Extract the (X, Y) coordinate from the center of the cell holding the provided text.  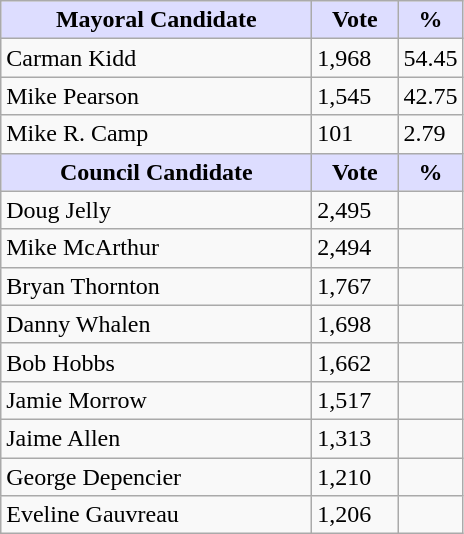
Mike Pearson (156, 96)
1,767 (355, 286)
1,698 (355, 324)
1,206 (355, 515)
2,494 (355, 248)
Council Candidate (156, 172)
Bob Hobbs (156, 362)
1,313 (355, 438)
1,662 (355, 362)
Eveline Gauvreau (156, 515)
1,210 (355, 477)
42.75 (430, 96)
Bryan Thornton (156, 286)
2.79 (430, 134)
Mayoral Candidate (156, 20)
54.45 (430, 58)
Carman Kidd (156, 58)
Mike R. Camp (156, 134)
1,545 (355, 96)
Danny Whalen (156, 324)
2,495 (355, 210)
1,968 (355, 58)
George Depencier (156, 477)
Jamie Morrow (156, 400)
101 (355, 134)
1,517 (355, 400)
Mike McArthur (156, 248)
Jaime Allen (156, 438)
Doug Jelly (156, 210)
